Return the [x, y] coordinate for the center point of the cell that contains the specified text.  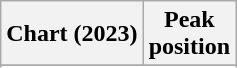
Chart (2023) [72, 34]
Peakposition [189, 34]
